Scan for the cell matching the given text and deliver its [X, Y] coordinate at center. 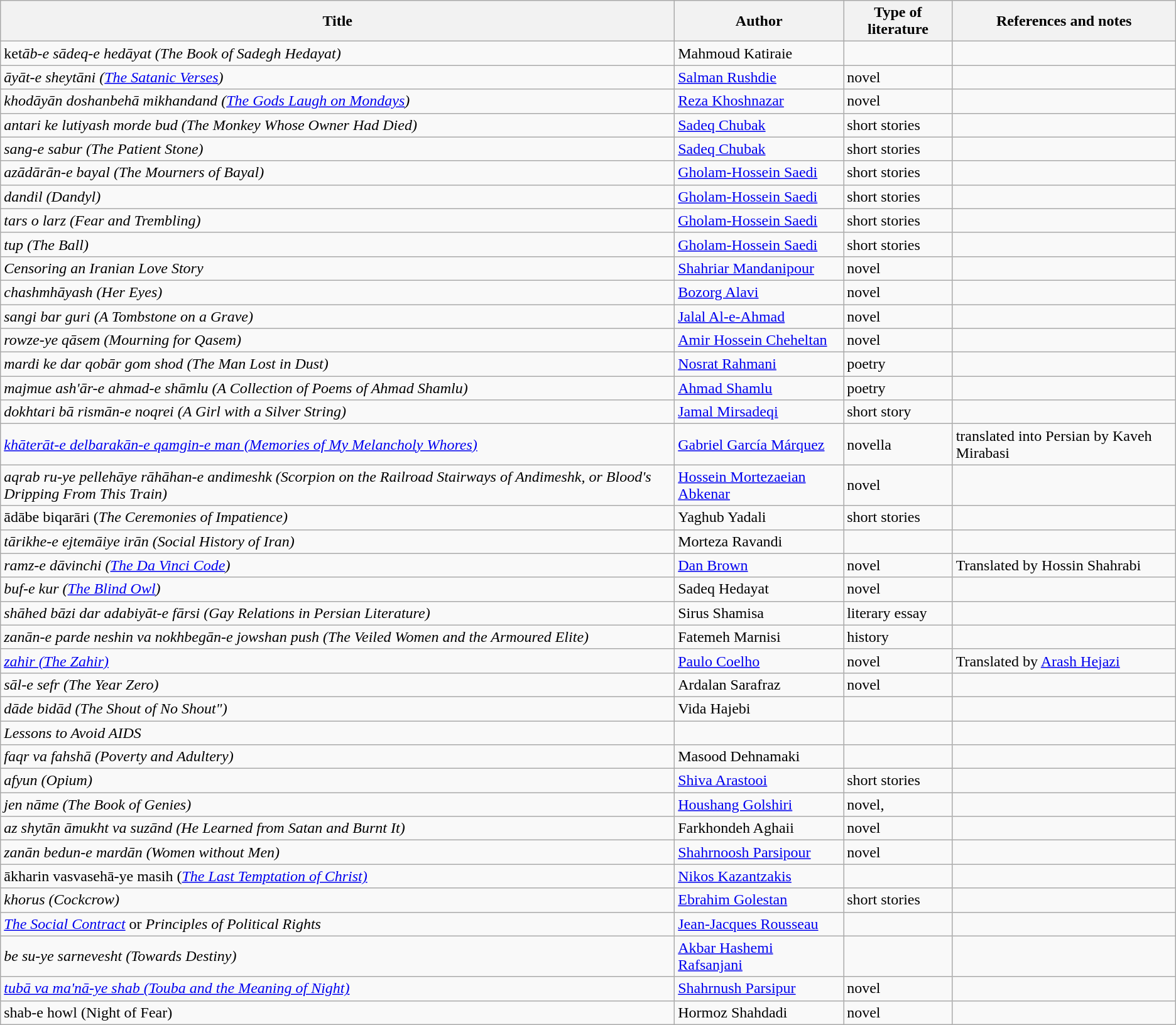
faqr va fahshā (Poverty and Adultery) [338, 757]
Reza Khoshnazar [759, 101]
Salman Rushdie [759, 77]
Houshang Golshiri [759, 805]
Jamal Mirsadeqi [759, 412]
azādārān-e bayal (The Mourners of Bayal) [338, 173]
majmue ash'ār-e ahmad-e shāmlu (A Collection of Poems of Ahmad Shamlu) [338, 388]
Akbar Hashemi Rafsanjani [759, 956]
sang-e sabur (The Patient Stone) [338, 149]
novel, [898, 805]
az shytān āmukht va suzānd (He Learned from Satan and Burnt It) [338, 828]
Lessons to Avoid AIDS [338, 733]
Ahmad Shamlu [759, 388]
Morteza Ravandi [759, 541]
Censoring an Iranian Love Story [338, 268]
ramz-e dāvinchi (The Da Vinci Code) [338, 565]
Shiva Arastooi [759, 781]
be su-ye sarnevesht (Towards Destiny) [338, 956]
literary essay [898, 613]
Sirus Shamisa [759, 613]
Gabriel García Márquez [759, 445]
ketāb-e sādeq-e hedāyat (The Book of Sadegh Hedayat) [338, 53]
Amir Hossein Cheheltan [759, 340]
Paulo Coelho [759, 661]
Shahrnush Parsipur [759, 989]
Jalal Al-e-Ahmad [759, 316]
khodāyān doshanbehā mikhandand (The Gods Laugh on Mondays) [338, 101]
Type of literature [898, 21]
mardi ke dar qobār gom shod (The Man Lost in Dust) [338, 364]
tārikhe-e ejtemāiye irān (Social History of Iran) [338, 541]
Hossein Mortezaeian Abkenar [759, 485]
zanān-e parde neshin va nokhbegān-e jowshan push (The Veiled Women and the Armoured Elite) [338, 637]
Masood Dehnamaki [759, 757]
aqrab ru-ye pellehāye rāhāhan-e andimeshk (Scorpion on the Railroad Stairways of Andimeshk, or Blood's Dripping From This Train) [338, 485]
dandil (Dandyl) [338, 197]
shāhed bāzi dar adabiyāt-e fārsi (Gay Relations in Persian Literature) [338, 613]
Jean-Jacques Rousseau [759, 924]
zanān bedun-e mardān (Women without Men) [338, 852]
Translated by Hossin Shahrabi [1064, 565]
Farkhondeh Aghaii [759, 828]
Dan Brown [759, 565]
Yaghub Yadali [759, 518]
rowze-ye qāsem (Mourning for Qasem) [338, 340]
Sadeq Hedayat [759, 589]
tup (The Ball) [338, 244]
Mahmoud Katiraie [759, 53]
dāde bidād (The Shout of No Shout") [338, 708]
Ebrahim Golestan [759, 900]
Vida Hajebi [759, 708]
tars o larz (Fear and Trembling) [338, 220]
tubā va ma'nā-ye shab (Touba and the Meaning of Night) [338, 989]
chashmhāyash (Her Eyes) [338, 292]
history [898, 637]
Bozorg Alavi [759, 292]
novella [898, 445]
Nosrat Rahmani [759, 364]
Title [338, 21]
short story [898, 412]
sangi bar guri (A Tombstone on a Grave) [338, 316]
ākharin vasvasehā-ye masih (The Last Temptation of Christ) [338, 876]
Author [759, 21]
shab-e howl (Night of Fear) [338, 1012]
Hormoz Shahdadi [759, 1012]
jen nāme (The Book of Genies) [338, 805]
khāterāt-e delbarakān-e qamgin-e man (Memories of My Melancholy Whores) [338, 445]
dokhtari bā rismān-e noqrei (A Girl with a Silver String) [338, 412]
The Social Contract or Principles of Political Rights [338, 924]
ādābe biqarāri (The Ceremonies of Impatience) [338, 518]
antari ke lutiyash morde bud (The Monkey Whose Owner Had Died) [338, 125]
Fatemeh Marnisi [759, 637]
References and notes [1064, 21]
Translated by Arash Hejazi [1064, 661]
āyāt-e sheytāni (The Satanic Verses) [338, 77]
buf-e kur (The Blind Owl) [338, 589]
khorus (Cockcrow) [338, 900]
zahir (The Zahir) [338, 661]
sāl-e sefr (The Year Zero) [338, 685]
afyun (Opium) [338, 781]
Shahriar Mandanipour [759, 268]
Nikos Kazantzakis [759, 876]
translated into Persian by Kaveh Mirabasi [1064, 445]
Shahrnoosh Parsipour [759, 852]
Ardalan Sarafraz [759, 685]
